For the text-containing cell, return its midpoint in (x, y) coordinate format. 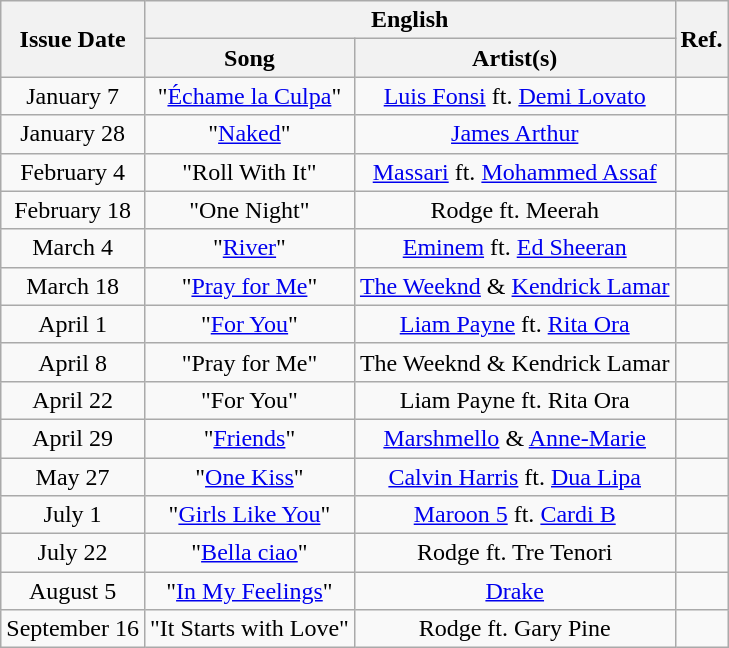
"Roll With It" (249, 172)
"It Starts with Love" (249, 629)
January 7 (73, 96)
Issue Date (73, 39)
Artist(s) (514, 58)
Calvin Harris ft. Dua Lipa (514, 477)
"One Kiss" (249, 477)
April 1 (73, 324)
English (410, 20)
April 22 (73, 400)
Song (249, 58)
February 18 (73, 210)
"River" (249, 248)
April 8 (73, 362)
"Échame la Culpa" (249, 96)
August 5 (73, 591)
March 18 (73, 286)
January 28 (73, 134)
Maroon 5 ft. Cardi B (514, 515)
"One Night" (249, 210)
"In My Feelings" (249, 591)
May 27 (73, 477)
Eminem ft. Ed Sheeran (514, 248)
"Friends" (249, 438)
March 4 (73, 248)
September 16 (73, 629)
Ref. (702, 39)
Marshmello & Anne-Marie (514, 438)
July 22 (73, 553)
Rodge ft. Tre Tenori (514, 553)
"Girls Like You" (249, 515)
Rodge ft. Meerah (514, 210)
Rodge ft. Gary Pine (514, 629)
James Arthur (514, 134)
Luis Fonsi ft. Demi Lovato (514, 96)
July 1 (73, 515)
"Naked" (249, 134)
April 29 (73, 438)
February 4 (73, 172)
Massari ft. Mohammed Assaf (514, 172)
"Bella ciao" (249, 553)
Drake (514, 591)
